For the text-containing cell, return its midpoint in [x, y] coordinate format. 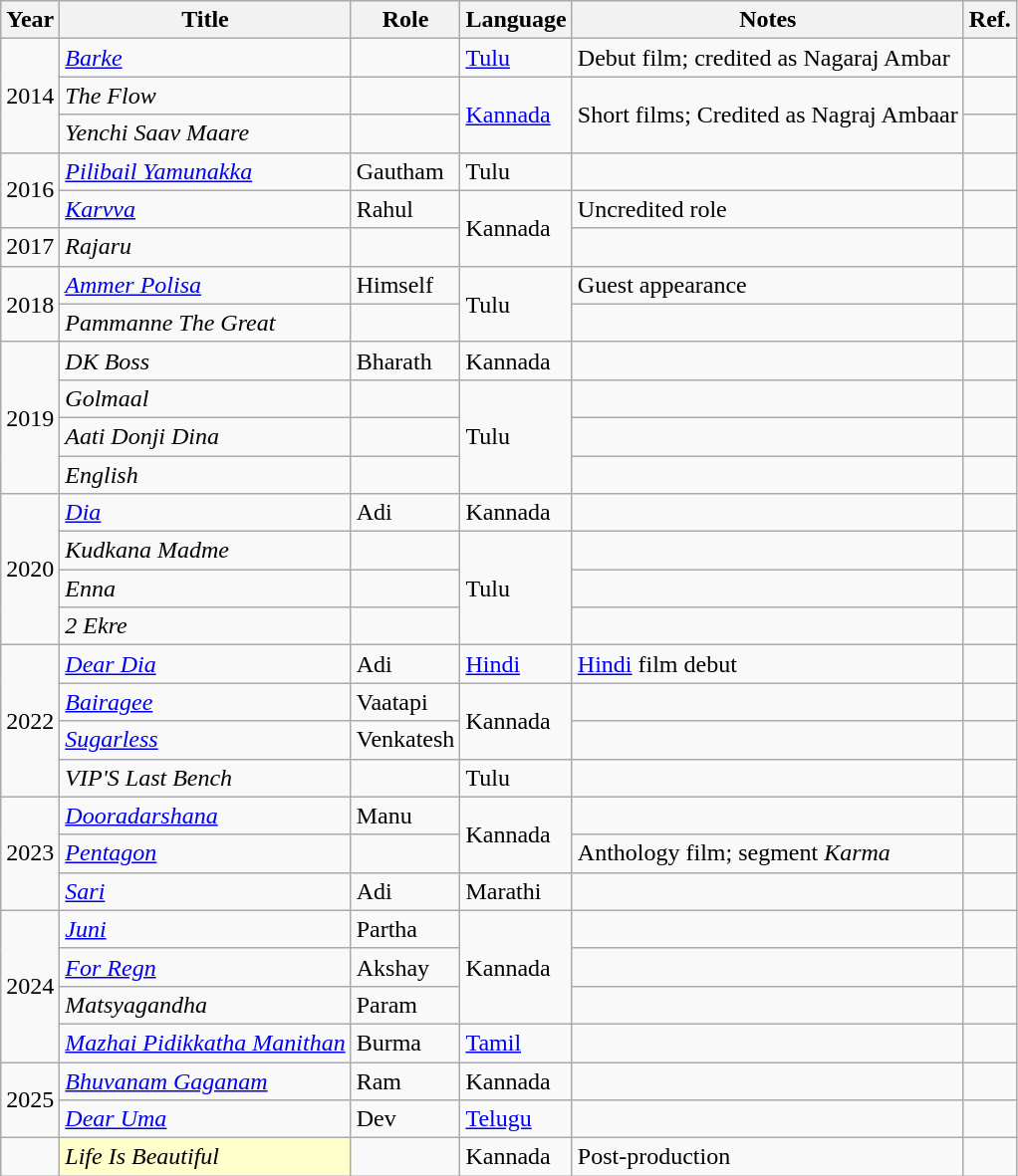
Marathi [516, 891]
Gautham [405, 171]
2024 [30, 986]
2023 [30, 853]
Notes [767, 20]
2014 [30, 96]
Pammanne The Great [205, 323]
Venkatesh [405, 740]
Burma [405, 1043]
2016 [30, 190]
2 Ekre [205, 626]
Ref. [990, 20]
VIP'S Last Bench [205, 778]
Rajaru [205, 247]
Pentagon [205, 853]
Anthology film; segment Karma [767, 853]
Pilibail Yamunakka [205, 171]
DK Boss [205, 360]
Akshay [405, 967]
Matsyagandha [205, 1005]
Golmaal [205, 398]
Juni [205, 929]
Ram [405, 1080]
2020 [30, 570]
Bharath [405, 360]
2025 [30, 1099]
Guest appearance [767, 285]
Mazhai Pidikkatha Manithan [205, 1043]
Hindi [516, 664]
2019 [30, 417]
Bairagee [205, 702]
Manu [405, 816]
Barke [205, 58]
Dev [405, 1119]
Year [30, 20]
Post-production [767, 1157]
Himself [405, 285]
Rahul [405, 209]
Yenchi Saav Maare [205, 133]
Telugu [516, 1119]
Tamil [516, 1043]
Uncredited role [767, 209]
Ammer Polisa [205, 285]
2022 [30, 721]
Aati Donji Dina [205, 436]
Kudkana Madme [205, 551]
Life Is Beautiful [205, 1157]
Short films; Credited as Nagraj Ambaar [767, 115]
English [205, 475]
Hindi film debut [767, 664]
For Regn [205, 967]
2018 [30, 304]
Debut film; credited as Nagaraj Ambar [767, 58]
Dooradarshana [205, 816]
The Flow [205, 96]
Language [516, 20]
2017 [30, 247]
Sugarless [205, 740]
Vaatapi [405, 702]
Role [405, 20]
Dear Dia [205, 664]
Partha [405, 929]
Title [205, 20]
Sari [205, 891]
Enna [205, 588]
Bhuvanam Gaganam [205, 1080]
Karvva [205, 209]
Dia [205, 513]
Dear Uma [205, 1119]
Param [405, 1005]
